Pinpoint the cell where the given text exists, returning its (X, Y) midpoint coordinate. 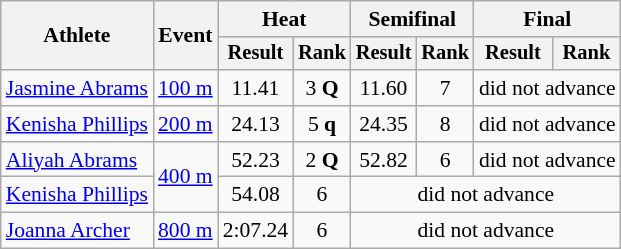
Joanna Archer (77, 231)
7 (445, 88)
24.35 (384, 124)
400 m (186, 178)
2:07.24 (256, 231)
800 m (186, 231)
2 Q (322, 160)
11.60 (384, 88)
11.41 (256, 88)
Jasmine Abrams (77, 88)
100 m (186, 88)
Aliyah Abrams (77, 160)
52.82 (384, 160)
Semifinal (412, 19)
24.13 (256, 124)
Final (548, 19)
8 (445, 124)
52.23 (256, 160)
200 m (186, 124)
5 q (322, 124)
3 Q (322, 88)
Heat (284, 19)
Athlete (77, 36)
54.08 (256, 195)
Event (186, 36)
